From the cell containing the given text, extract its center point as [X, Y] coordinate. 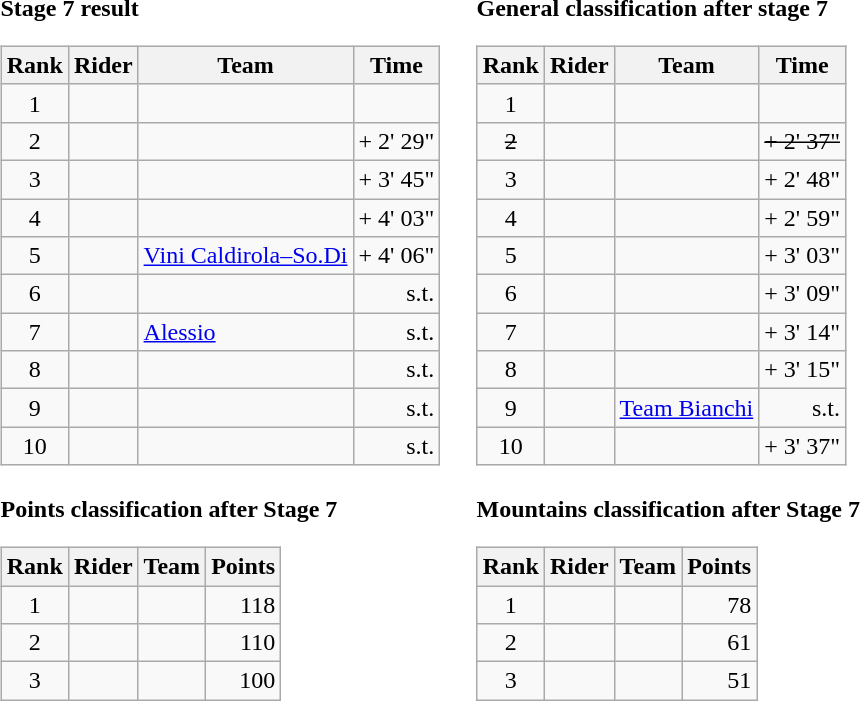
+ 2' 48" [802, 179]
61 [720, 643]
+ 4' 03" [396, 217]
78 [720, 605]
+ 3' 14" [802, 332]
118 [244, 605]
+ 3' 45" [396, 179]
Alessio [246, 332]
Vini Caldirola–So.Di [246, 256]
+ 3' 37" [802, 446]
+ 4' 06" [396, 256]
100 [244, 681]
+ 2' 37" [802, 141]
+ 3' 03" [802, 256]
+ 2' 59" [802, 217]
51 [720, 681]
+ 3' 09" [802, 294]
+ 2' 29" [396, 141]
Team Bianchi [686, 408]
110 [244, 643]
+ 3' 15" [802, 370]
